Capture the cell that displays the provided text and extract its [x, y] central coordinate. 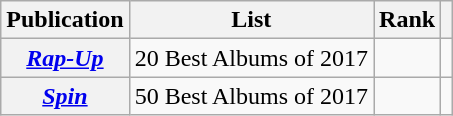
50 Best Albums of 2017 [251, 96]
20 Best Albums of 2017 [251, 58]
Rap-Up [65, 58]
Spin [65, 96]
List [251, 20]
Rank [408, 20]
Publication [65, 20]
